For the text-containing cell, return its midpoint in [x, y] coordinate format. 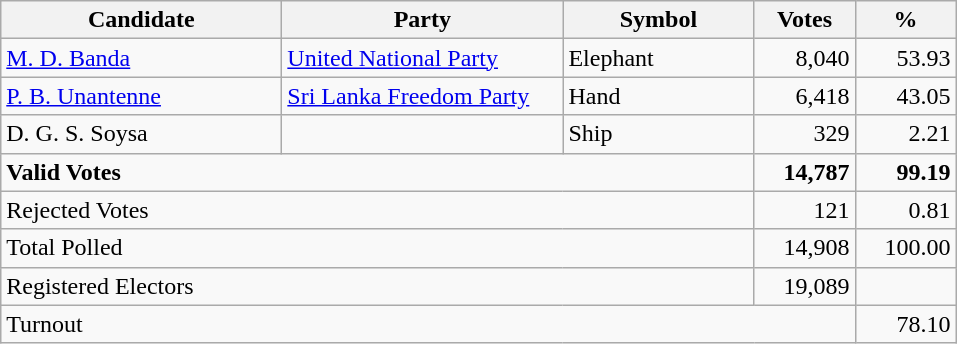
United National Party [422, 58]
Valid Votes [378, 172]
Elephant [658, 58]
329 [804, 134]
Turnout [428, 324]
Rejected Votes [378, 210]
19,089 [804, 286]
43.05 [906, 96]
Votes [804, 20]
0.81 [906, 210]
78.10 [906, 324]
8,040 [804, 58]
Registered Electors [378, 286]
Hand [658, 96]
% [906, 20]
14,908 [804, 248]
D. G. S. Soysa [142, 134]
121 [804, 210]
2.21 [906, 134]
53.93 [906, 58]
M. D. Banda [142, 58]
Party [422, 20]
99.19 [906, 172]
Ship [658, 134]
Symbol [658, 20]
Total Polled [378, 248]
Sri Lanka Freedom Party [422, 96]
100.00 [906, 248]
Candidate [142, 20]
6,418 [804, 96]
14,787 [804, 172]
P. B. Unantenne [142, 96]
